Extract the (x, y) coordinate from the center of the cell holding the provided text.  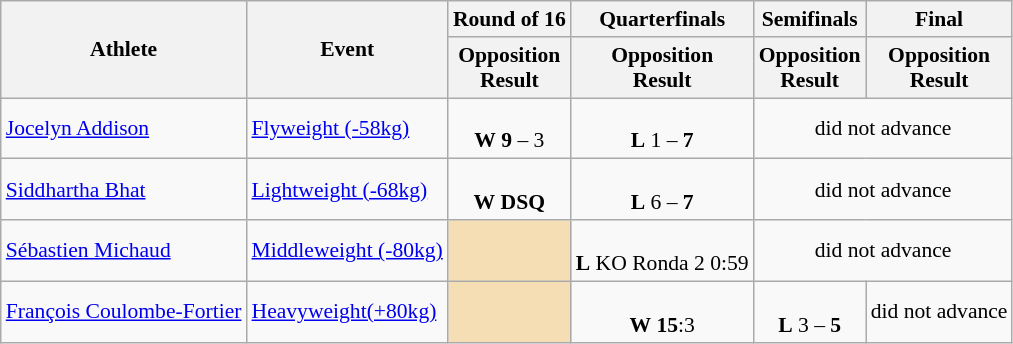
L 6 – 7 (662, 190)
Final (940, 19)
Round of 16 (510, 19)
François Coulombe-Fortier (124, 312)
Middleweight (-80kg) (346, 250)
Sébastien Michaud (124, 250)
Jocelyn Addison (124, 128)
L 1 – 7 (662, 128)
Heavyweight(+80kg) (346, 312)
Athlete (124, 50)
Lightweight (-68kg) (346, 190)
L KO Ronda 2 0:59 (662, 250)
Event (346, 50)
Quarterfinals (662, 19)
W 9 – 3 (510, 128)
W DSQ (510, 190)
L 3 – 5 (810, 312)
Flyweight (-58kg) (346, 128)
W 15:3 (662, 312)
Siddhartha Bhat (124, 190)
Semifinals (810, 19)
